Return (x, y) of the center of cell containing provided text 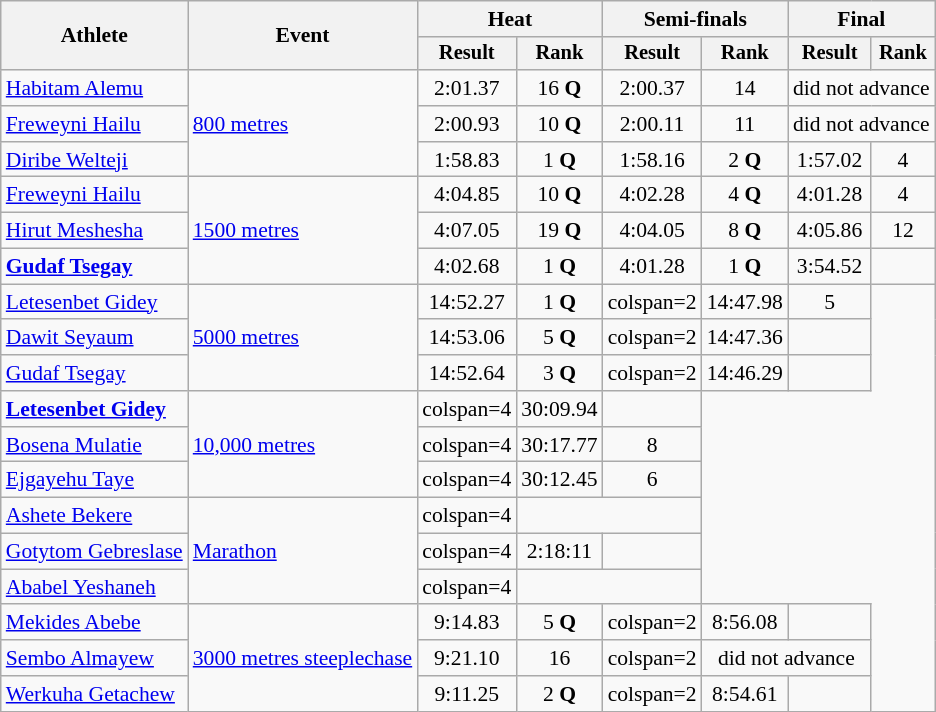
11 (745, 124)
3000 metres steeplechase (303, 658)
5 (830, 302)
9:21.10 (466, 658)
14 (745, 88)
4:05.86 (830, 231)
12 (903, 231)
14:52.64 (466, 373)
1500 metres (303, 230)
16 Q (559, 88)
4:04.85 (466, 195)
8:56.08 (745, 623)
Bosena Mulatie (94, 445)
5000 metres (303, 338)
9:14.83 (466, 623)
Gotytom Gebreslase (94, 552)
6 (652, 480)
Heat (510, 19)
16 (559, 658)
Final (862, 19)
14:53.06 (466, 338)
14:47.36 (745, 338)
4:02.68 (466, 267)
1:58.16 (652, 160)
30:17.77 (559, 445)
Diribe Welteji (94, 160)
3:54.52 (830, 267)
2:00.37 (652, 88)
Habitam Alemu (94, 88)
14:46.29 (745, 373)
8:54.61 (745, 694)
14:47.98 (745, 302)
14:52.27 (466, 302)
2:00.11 (652, 124)
4 Q (745, 195)
8 Q (745, 231)
30:12.45 (559, 480)
Dawit Seyaum (94, 338)
1:58.83 (466, 160)
Event (303, 36)
Werkuha Getachew (94, 694)
Mekides Abebe (94, 623)
19 Q (559, 231)
4:04.05 (652, 231)
Ababel Yeshaneh (94, 587)
3 Q (559, 373)
Athlete (94, 36)
30:09.94 (559, 409)
2:18:11 (559, 552)
9:11.25 (466, 694)
800 metres (303, 124)
Semi-finals (696, 19)
4:07.05 (466, 231)
Ashete Bekere (94, 516)
10,000 metres (303, 444)
1:57.02 (830, 160)
2:01.37 (466, 88)
Marathon (303, 552)
8 (652, 445)
Sembo Almayew (94, 658)
2:00.93 (466, 124)
Ejgayehu Taye (94, 480)
4:02.28 (652, 195)
Hirut Meshesha (94, 231)
